Provide the [x, y] coordinate of the cell's center where the given text is located.  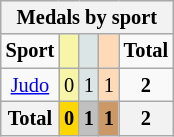
Sport [30, 51]
Judo [30, 85]
Medals by sport [87, 17]
